For the text-containing cell, return its midpoint in (x, y) coordinate format. 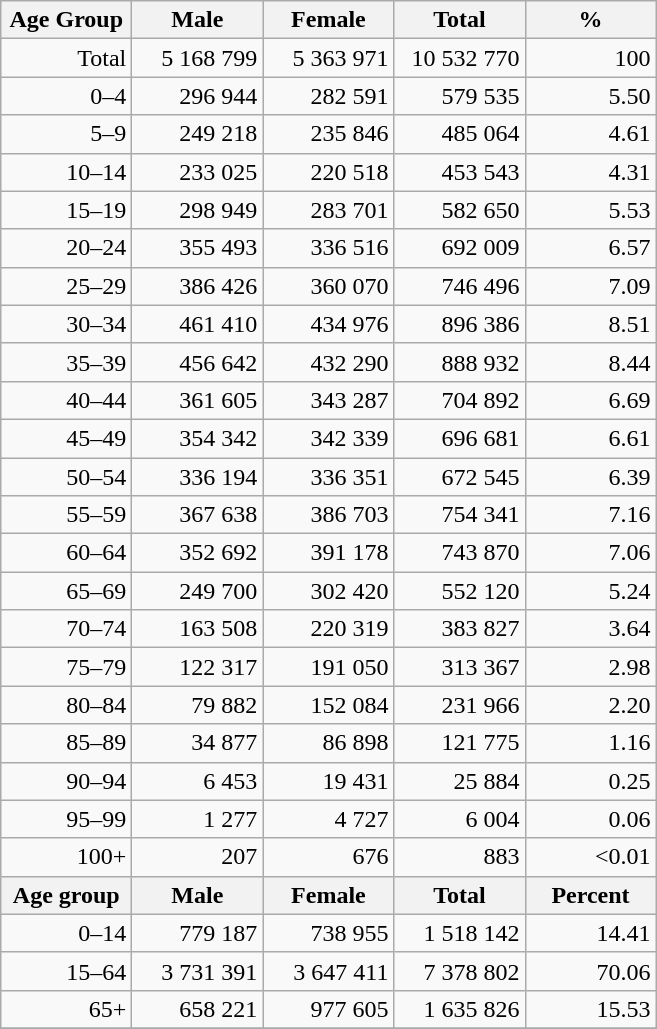
70–74 (66, 629)
10–14 (66, 172)
14.41 (590, 933)
296 944 (198, 96)
343 287 (328, 400)
121 775 (460, 743)
5.53 (590, 210)
233 025 (198, 172)
1 518 142 (460, 933)
6.39 (590, 477)
434 976 (328, 324)
5.50 (590, 96)
10 532 770 (460, 58)
35–39 (66, 362)
313 367 (460, 667)
249 218 (198, 134)
0.06 (590, 819)
432 290 (328, 362)
3 731 391 (198, 971)
220 319 (328, 629)
6.57 (590, 248)
1 277 (198, 819)
4.61 (590, 134)
977 605 (328, 1009)
696 681 (460, 438)
100 (590, 58)
0.25 (590, 781)
65–69 (66, 591)
4 727 (328, 819)
386 703 (328, 515)
360 070 (328, 286)
5–9 (66, 134)
738 955 (328, 933)
383 827 (460, 629)
676 (328, 857)
883 (460, 857)
354 342 (198, 438)
6 004 (460, 819)
391 178 (328, 553)
% (590, 20)
90–94 (66, 781)
235 846 (328, 134)
Percent (590, 895)
95–99 (66, 819)
352 692 (198, 553)
80–84 (66, 705)
336 516 (328, 248)
55–59 (66, 515)
6.69 (590, 400)
7.16 (590, 515)
19 431 (328, 781)
754 341 (460, 515)
672 545 (460, 477)
7 378 802 (460, 971)
1.16 (590, 743)
704 892 (460, 400)
25–29 (66, 286)
20–24 (66, 248)
0–14 (66, 933)
485 064 (460, 134)
456 642 (198, 362)
50–54 (66, 477)
2.20 (590, 705)
Age group (66, 895)
336 351 (328, 477)
361 605 (198, 400)
302 420 (328, 591)
86 898 (328, 743)
122 317 (198, 667)
5 363 971 (328, 58)
45–49 (66, 438)
79 882 (198, 705)
Age Group (66, 20)
4.31 (590, 172)
75–79 (66, 667)
746 496 (460, 286)
5 168 799 (198, 58)
282 591 (328, 96)
100+ (66, 857)
34 877 (198, 743)
298 949 (198, 210)
355 493 (198, 248)
386 426 (198, 286)
70.06 (590, 971)
888 932 (460, 362)
8.44 (590, 362)
336 194 (198, 477)
283 701 (328, 210)
65+ (66, 1009)
231 966 (460, 705)
220 518 (328, 172)
743 870 (460, 553)
191 050 (328, 667)
2.98 (590, 667)
367 638 (198, 515)
60–64 (66, 553)
40–44 (66, 400)
461 410 (198, 324)
3.64 (590, 629)
7.06 (590, 553)
692 009 (460, 248)
25 884 (460, 781)
6 453 (198, 781)
579 535 (460, 96)
163 508 (198, 629)
658 221 (198, 1009)
<0.01 (590, 857)
15–19 (66, 210)
779 187 (198, 933)
249 700 (198, 591)
0–4 (66, 96)
3 647 411 (328, 971)
85–89 (66, 743)
582 650 (460, 210)
6.61 (590, 438)
152 084 (328, 705)
453 543 (460, 172)
5.24 (590, 591)
15–64 (66, 971)
1 635 826 (460, 1009)
342 339 (328, 438)
207 (198, 857)
896 386 (460, 324)
7.09 (590, 286)
15.53 (590, 1009)
30–34 (66, 324)
8.51 (590, 324)
552 120 (460, 591)
